Find where the given text appears and provide that cell's center as (x, y) coordinate. 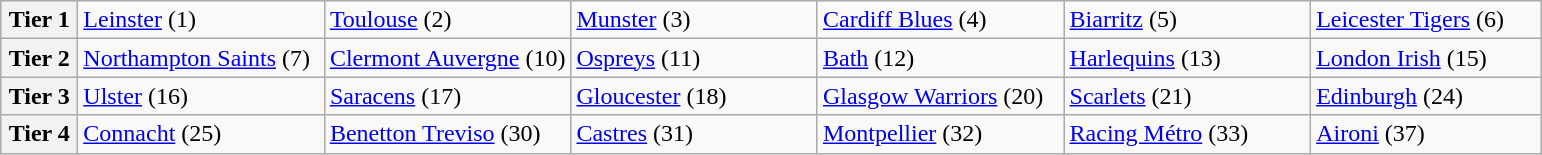
Benetton Treviso (30) (448, 134)
Saracens (17) (448, 96)
Gloucester (18) (694, 96)
Tier 2 (40, 58)
Montpellier (32) (940, 134)
Scarlets (21) (1188, 96)
Munster (3) (694, 20)
Leicester Tigers (6) (1426, 20)
Edinburgh (24) (1426, 96)
Ulster (16) (202, 96)
Ospreys (11) (694, 58)
Glasgow Warriors (20) (940, 96)
Connacht (25) (202, 134)
Northampton Saints (7) (202, 58)
Toulouse (2) (448, 20)
Harlequins (13) (1188, 58)
Cardiff Blues (4) (940, 20)
Tier 4 (40, 134)
Castres (31) (694, 134)
London Irish (15) (1426, 58)
Racing Métro (33) (1188, 134)
Aironi (37) (1426, 134)
Tier 3 (40, 96)
Tier 1 (40, 20)
Clermont Auvergne (10) (448, 58)
Leinster (1) (202, 20)
Bath (12) (940, 58)
Biarritz (5) (1188, 20)
